Extract the (X, Y) coordinate from the center of the cell holding the provided text.  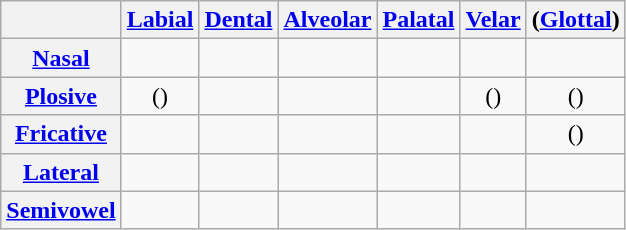
Plosive (61, 96)
Alveolar (328, 20)
Labial (160, 20)
Lateral (61, 172)
Fricative (61, 134)
Semivowel (61, 210)
(Glottal) (576, 20)
Palatal (418, 20)
Velar (493, 20)
Nasal (61, 58)
Dental (238, 20)
